Identify which cell holds the provided text, then report its [X, Y] central coordinate. 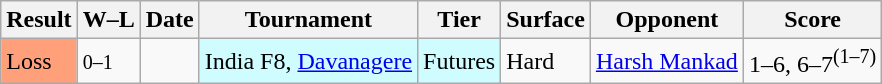
Hard [546, 62]
0–1 [108, 62]
Score [812, 20]
Result [39, 20]
1–6, 6–7(1–7) [812, 62]
Tournament [308, 20]
Futures [460, 62]
Opponent [666, 20]
W–L [108, 20]
Date [170, 20]
Surface [546, 20]
Harsh Mankad [666, 62]
India F8, Davanagere [308, 62]
Loss [39, 62]
Tier [460, 20]
